Output the [x, y] coordinate of the center of the cell containing the given text.  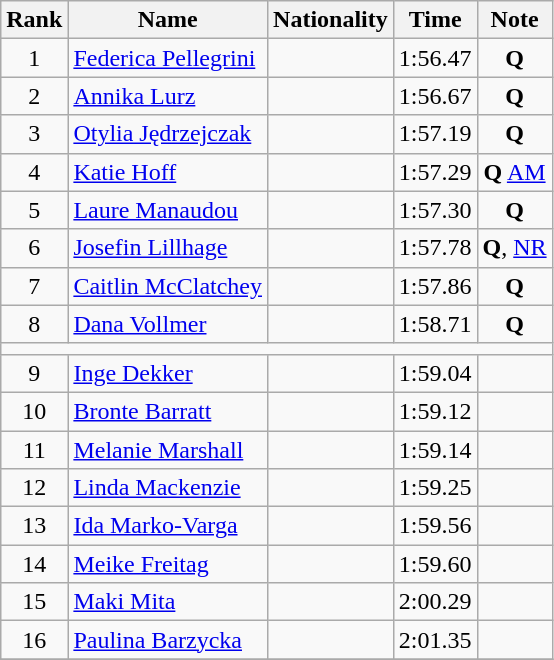
8 [34, 324]
1:59.12 [435, 411]
1:59.25 [435, 488]
1:59.04 [435, 373]
15 [34, 602]
14 [34, 564]
Rank [34, 20]
7 [34, 286]
Caitlin McClatchey [168, 286]
3 [34, 134]
2 [34, 96]
Maki Mita [168, 602]
Paulina Barzycka [168, 640]
Annika Lurz [168, 96]
12 [34, 488]
6 [34, 248]
9 [34, 373]
2:00.29 [435, 602]
Melanie Marshall [168, 449]
1:56.67 [435, 96]
Otylia Jędrzejczak [168, 134]
1:56.47 [435, 58]
Name [168, 20]
13 [34, 526]
Meike Freitag [168, 564]
1:57.29 [435, 172]
1:57.19 [435, 134]
Nationality [331, 20]
2:01.35 [435, 640]
Federica Pellegrini [168, 58]
10 [34, 411]
1:57.86 [435, 286]
Linda Mackenzie [168, 488]
Bronte Barratt [168, 411]
11 [34, 449]
Q, NR [514, 248]
Note [514, 20]
1:57.30 [435, 210]
1:57.78 [435, 248]
Dana Vollmer [168, 324]
Q AM [514, 172]
Inge Dekker [168, 373]
5 [34, 210]
1 [34, 58]
Laure Manaudou [168, 210]
1:58.71 [435, 324]
4 [34, 172]
Ida Marko-Varga [168, 526]
1:59.60 [435, 564]
16 [34, 640]
Katie Hoff [168, 172]
1:59.14 [435, 449]
Josefin Lillhage [168, 248]
1:59.56 [435, 526]
Time [435, 20]
